Provide the [x, y] coordinate of the cell's center where the given text is located.  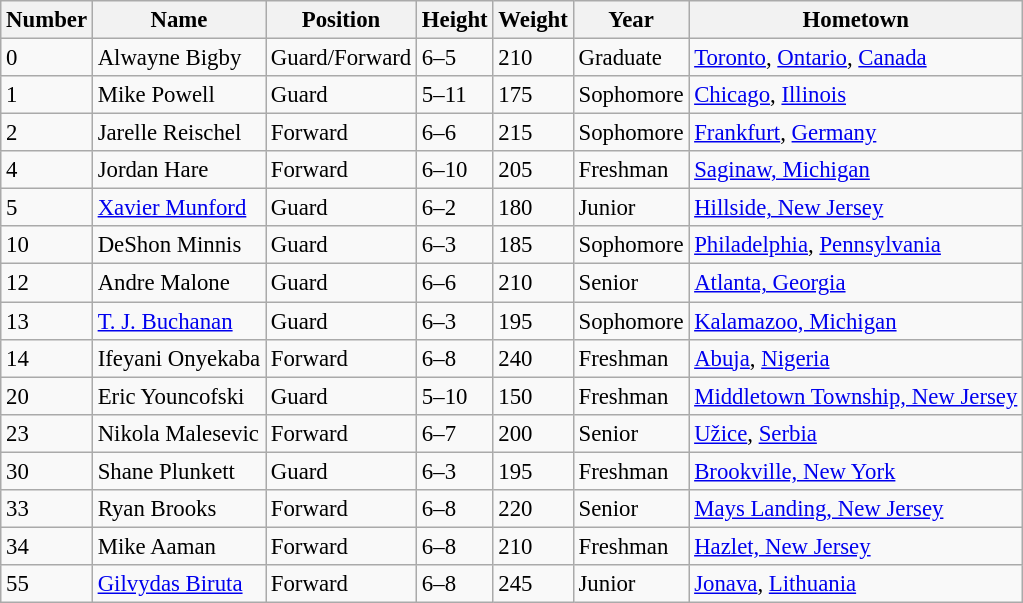
Weight [533, 20]
175 [533, 95]
200 [533, 433]
Užice, Serbia [856, 433]
34 [47, 546]
Graduate [631, 58]
Middletown Township, New Jersey [856, 396]
Kalamazoo, Michigan [856, 321]
Gilvydas Biruta [178, 584]
4 [47, 170]
Saginaw, Michigan [856, 170]
Brookville, New York [856, 471]
Mike Powell [178, 95]
Nikola Malesevic [178, 433]
Guard/Forward [342, 58]
Philadelphia, Pennsylvania [856, 245]
Position [342, 20]
13 [47, 321]
205 [533, 170]
Abuja, Nigeria [856, 358]
Name [178, 20]
Year [631, 20]
12 [47, 283]
6–5 [455, 58]
180 [533, 208]
220 [533, 509]
DeShon Minnis [178, 245]
Ifeyani Onyekaba [178, 358]
Alwayne Bigby [178, 58]
245 [533, 584]
Height [455, 20]
Hometown [856, 20]
240 [533, 358]
Atlanta, Georgia [856, 283]
10 [47, 245]
Shane Plunkett [178, 471]
55 [47, 584]
Jarelle Reischel [178, 133]
Mike Aaman [178, 546]
33 [47, 509]
Frankfurt, Germany [856, 133]
5–10 [455, 396]
6–7 [455, 433]
Hillside, New Jersey [856, 208]
14 [47, 358]
5–11 [455, 95]
Hazlet, New Jersey [856, 546]
Number [47, 20]
Eric Youncofski [178, 396]
6–10 [455, 170]
6–2 [455, 208]
T. J. Buchanan [178, 321]
185 [533, 245]
215 [533, 133]
23 [47, 433]
Chicago, Illinois [856, 95]
Ryan Brooks [178, 509]
Jordan Hare [178, 170]
Andre Malone [178, 283]
150 [533, 396]
2 [47, 133]
5 [47, 208]
Mays Landing, New Jersey [856, 509]
30 [47, 471]
20 [47, 396]
1 [47, 95]
Xavier Munford [178, 208]
Jonava, Lithuania [856, 584]
Toronto, Ontario, Canada [856, 58]
0 [47, 58]
